Capture the cell that displays the provided text and extract its [X, Y] central coordinate. 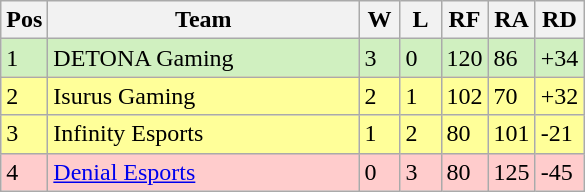
Pos [24, 20]
L [420, 20]
-21 [560, 134]
Denial Esports [204, 172]
RD [560, 20]
-45 [560, 172]
Team [204, 20]
RF [464, 20]
86 [512, 58]
W [380, 20]
4 [24, 172]
RA [512, 20]
70 [512, 96]
102 [464, 96]
DETONA Gaming [204, 58]
101 [512, 134]
120 [464, 58]
+34 [560, 58]
Infinity Esports [204, 134]
125 [512, 172]
+32 [560, 96]
Isurus Gaming [204, 96]
